Locate the cell with the specified text and output its (X, Y) center coordinate. 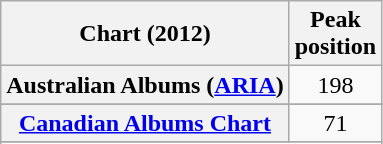
Canadian Albums Chart (145, 123)
198 (335, 85)
Chart (2012) (145, 34)
Peakposition (335, 34)
Australian Albums (ARIA) (145, 85)
71 (335, 123)
